Identify which cell holds the provided text, then report its [X, Y] central coordinate. 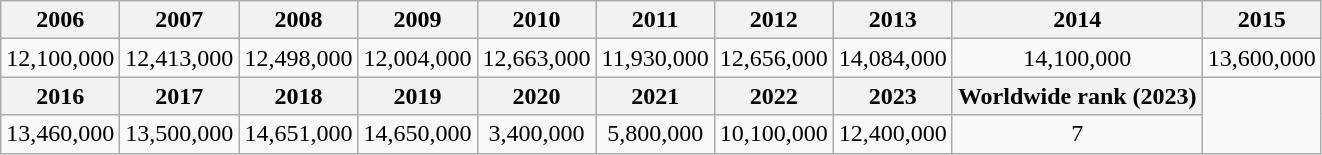
12,100,000 [60, 58]
2008 [298, 20]
10,100,000 [774, 134]
7 [1077, 134]
11,930,000 [655, 58]
Worldwide rank (2023) [1077, 96]
12,413,000 [180, 58]
3,400,000 [536, 134]
2021 [655, 96]
2010 [536, 20]
2019 [418, 96]
2011 [655, 20]
2014 [1077, 20]
12,663,000 [536, 58]
2016 [60, 96]
2022 [774, 96]
2006 [60, 20]
13,600,000 [1262, 58]
12,004,000 [418, 58]
2015 [1262, 20]
12,656,000 [774, 58]
13,460,000 [60, 134]
5,800,000 [655, 134]
12,498,000 [298, 58]
14,100,000 [1077, 58]
14,084,000 [892, 58]
14,650,000 [418, 134]
2013 [892, 20]
2009 [418, 20]
2017 [180, 96]
2018 [298, 96]
2012 [774, 20]
12,400,000 [892, 134]
2020 [536, 96]
2023 [892, 96]
13,500,000 [180, 134]
14,651,000 [298, 134]
2007 [180, 20]
